Identify which cell holds the provided text, then report its (X, Y) central coordinate. 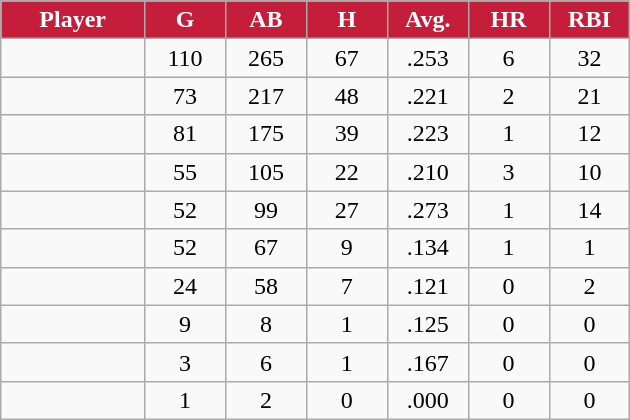
12 (590, 134)
8 (266, 324)
RBI (590, 20)
.125 (428, 324)
39 (346, 134)
.134 (428, 248)
10 (590, 172)
110 (186, 58)
.273 (428, 210)
H (346, 20)
217 (266, 96)
AB (266, 20)
.223 (428, 134)
.121 (428, 286)
.221 (428, 96)
81 (186, 134)
24 (186, 286)
.167 (428, 362)
22 (346, 172)
58 (266, 286)
105 (266, 172)
14 (590, 210)
7 (346, 286)
Player (73, 20)
99 (266, 210)
73 (186, 96)
32 (590, 58)
HR (508, 20)
175 (266, 134)
55 (186, 172)
.000 (428, 400)
265 (266, 58)
27 (346, 210)
21 (590, 96)
G (186, 20)
.210 (428, 172)
48 (346, 96)
Avg. (428, 20)
.253 (428, 58)
